Search for the cell housing the specified text and yield its (x, y) center coordinate. 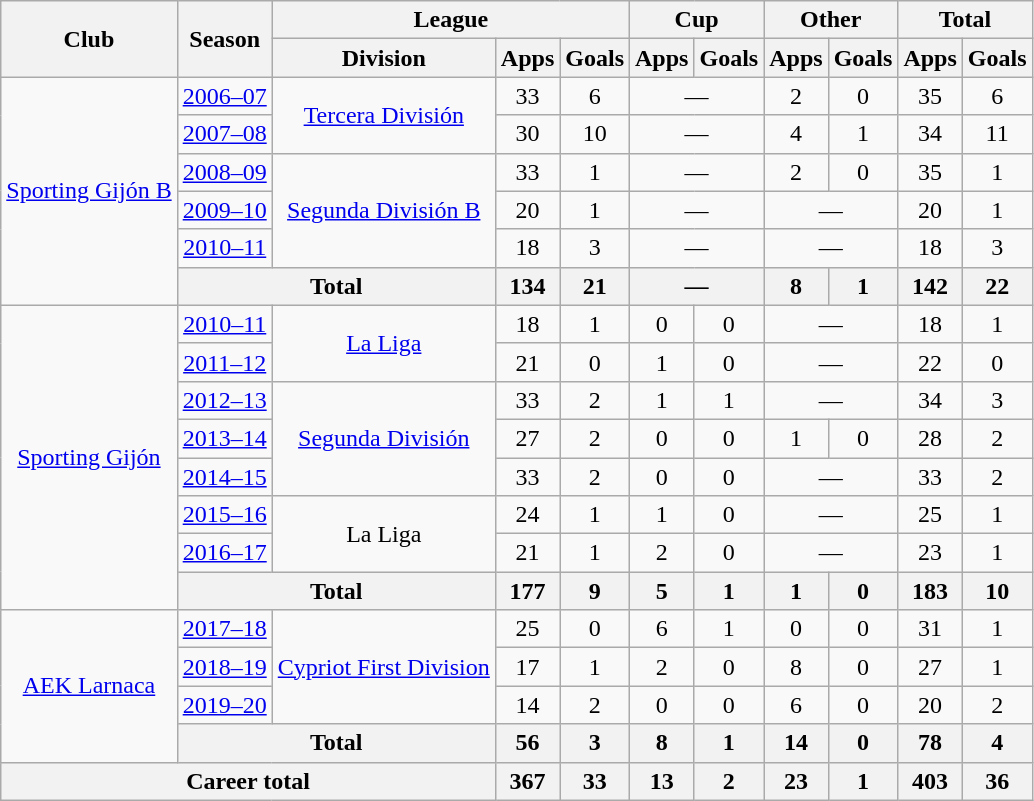
2014–15 (224, 477)
Tercera División (384, 115)
2019–20 (224, 705)
30 (527, 134)
2017–18 (224, 629)
Cup (697, 20)
League (450, 20)
177 (527, 591)
31 (930, 629)
2007–08 (224, 134)
17 (527, 667)
2009–10 (224, 210)
Segunda División B (384, 210)
367 (527, 781)
2013–14 (224, 438)
2018–19 (224, 667)
134 (527, 286)
78 (930, 743)
Sporting Gijón B (89, 191)
Club (89, 39)
2015–16 (224, 515)
Career total (248, 781)
2012–13 (224, 400)
Other (831, 20)
Cypriot First Division (384, 667)
403 (930, 781)
9 (595, 591)
Division (384, 58)
Season (224, 39)
183 (930, 591)
11 (997, 134)
2006–07 (224, 96)
24 (527, 515)
56 (527, 743)
28 (930, 438)
Segunda División (384, 438)
Sporting Gijón (89, 457)
AEK Larnaca (89, 686)
2008–09 (224, 172)
2016–17 (224, 553)
36 (997, 781)
2011–12 (224, 362)
5 (662, 591)
13 (662, 781)
142 (930, 286)
